Search for the cell housing the specified text and yield its [X, Y] center coordinate. 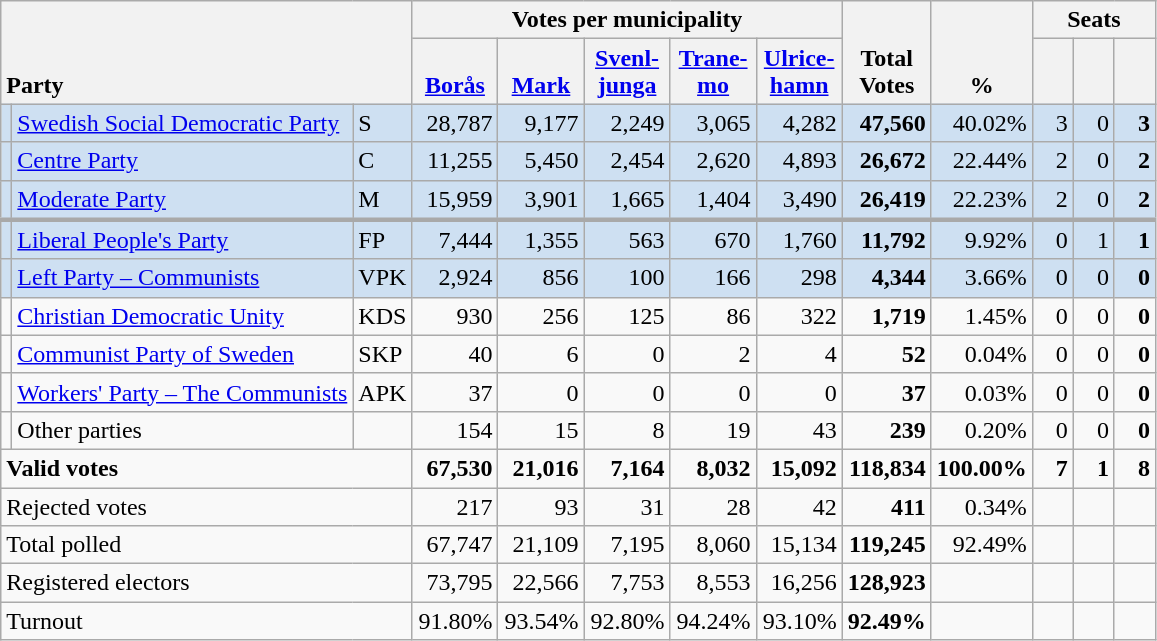
Swedish Social Democratic Party [182, 123]
125 [627, 316]
11,255 [455, 161]
3,490 [799, 200]
40.02% [982, 123]
154 [455, 430]
43 [799, 430]
Other parties [182, 430]
C [382, 161]
Liberal People's Party [182, 240]
11,792 [886, 240]
1.45% [982, 316]
40 [455, 354]
47,560 [886, 123]
Valid votes [206, 468]
9,177 [541, 123]
22.44% [982, 161]
Rejected votes [206, 507]
3,065 [713, 123]
Party [206, 52]
2,620 [713, 161]
92.80% [627, 621]
15 [541, 430]
22,566 [541, 583]
Turnout [206, 621]
128,923 [886, 583]
16,256 [799, 583]
4,344 [886, 278]
8,032 [713, 468]
22.23% [982, 200]
4 [799, 354]
42 [799, 507]
93.10% [799, 621]
8,553 [713, 583]
% [982, 52]
19 [713, 430]
166 [713, 278]
15,959 [455, 200]
0.34% [982, 507]
4,893 [799, 161]
M [382, 200]
86 [713, 316]
26,672 [886, 161]
Left Party – Communists [182, 278]
Seats [1094, 20]
Christian Democratic Unity [182, 316]
Moderate Party [182, 200]
4,282 [799, 123]
563 [627, 240]
31 [627, 507]
15,092 [799, 468]
26,419 [886, 200]
91.80% [455, 621]
100 [627, 278]
3,901 [541, 200]
239 [886, 430]
94.24% [713, 621]
322 [799, 316]
Votes per municipality [627, 20]
2,924 [455, 278]
217 [455, 507]
Svenl- junga [627, 72]
APK [382, 392]
0.20% [982, 430]
FP [382, 240]
Total polled [206, 545]
856 [541, 278]
KDS [382, 316]
7 [1052, 468]
2,454 [627, 161]
7,195 [627, 545]
7,753 [627, 583]
Borås [455, 72]
9.92% [982, 240]
1,355 [541, 240]
1,719 [886, 316]
1,665 [627, 200]
119,245 [886, 545]
1,404 [713, 200]
Ulrice- hamn [799, 72]
VPK [382, 278]
52 [886, 354]
SKP [382, 354]
118,834 [886, 468]
7,164 [627, 468]
21,109 [541, 545]
21,016 [541, 468]
Communist Party of Sweden [182, 354]
930 [455, 316]
100.00% [982, 468]
6 [541, 354]
2,249 [627, 123]
Mark [541, 72]
670 [713, 240]
5,450 [541, 161]
67,747 [455, 545]
Trane- mo [713, 72]
Total Votes [886, 52]
8,060 [713, 545]
Registered electors [206, 583]
0.03% [982, 392]
28 [713, 507]
411 [886, 507]
93 [541, 507]
67,530 [455, 468]
28,787 [455, 123]
256 [541, 316]
S [382, 123]
298 [799, 278]
73,795 [455, 583]
Workers' Party – The Communists [182, 392]
93.54% [541, 621]
3.66% [982, 278]
Centre Party [182, 161]
7,444 [455, 240]
0.04% [982, 354]
1,760 [799, 240]
15,134 [799, 545]
